Find where the given text appears and provide that cell's center as (X, Y) coordinate. 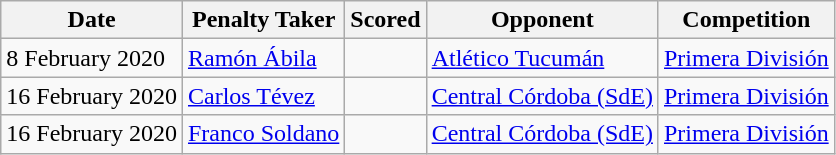
Date (92, 20)
Carlos Tévez (263, 96)
Opponent (542, 20)
Penalty Taker (263, 20)
Scored (386, 20)
Ramón Ábila (263, 58)
Competition (746, 20)
Atlético Tucumán (542, 58)
Franco Soldano (263, 134)
8 February 2020 (92, 58)
